Scan for the cell matching the given text and deliver its (x, y) coordinate at center. 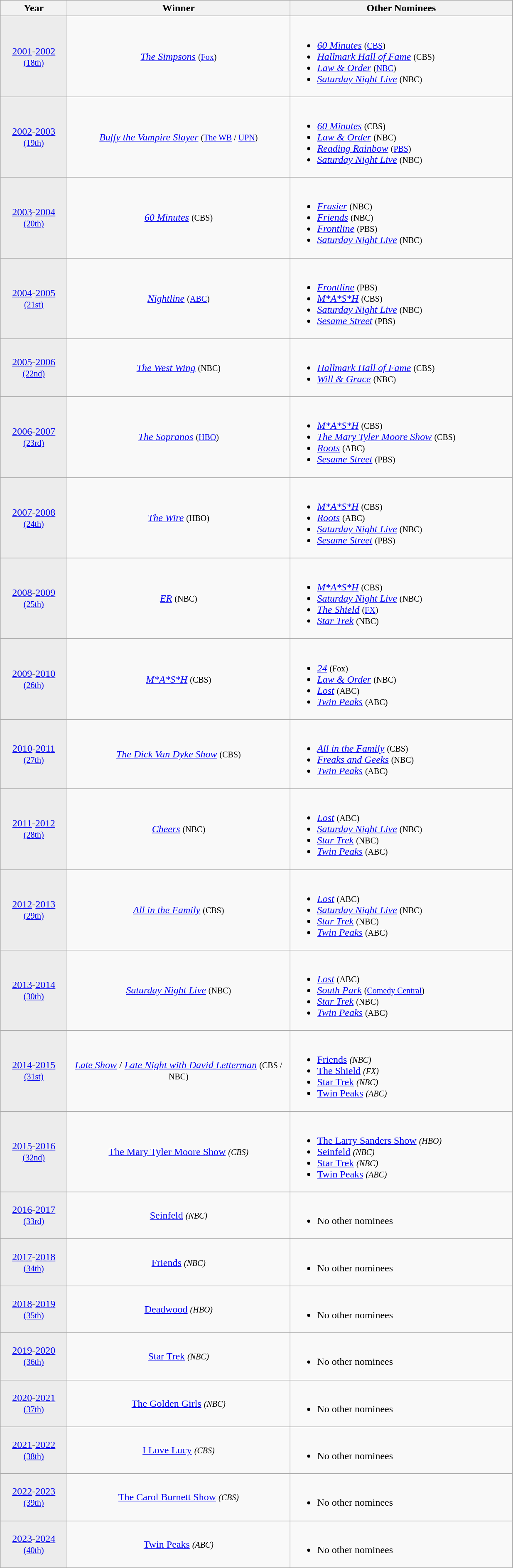
The Mary Tyler Moore Show (CBS) (179, 1152)
Buffy the Vampire Slayer (The WB / UPN) (179, 137)
2001-2002(18th) (34, 57)
2015-2016(32nd) (34, 1152)
Friends (NBC) (179, 1262)
2005-2006(22nd) (34, 368)
2008-2009(25th) (34, 598)
Year (34, 8)
All in the Family (CBS) (179, 909)
Other Nominees (401, 8)
Frasier (NBC)Friends (NBC)Frontline (PBS)Saturday Night Live (NBC) (401, 218)
M*A*S*H (CBS) (179, 679)
I Love Lucy (CBS) (179, 1450)
The Larry Sanders Show (HBO)Seinfeld (NBC)Star Trek (NBC)Twin Peaks (ABC) (401, 1152)
Lost (ABC)South Park (Comedy Central)Star Trek (NBC)Twin Peaks (ABC) (401, 990)
60 Minutes (CBS)Hallmark Hall of Fame (CBS)Law & Order (NBC)Saturday Night Live (NBC) (401, 57)
M*A*S*H (CBS)Saturday Night Live (NBC)The Shield (FX)Star Trek (NBC) (401, 598)
Late Show / Late Night with David Letterman (CBS / NBC) (179, 1071)
2014-2015(31st) (34, 1071)
2009-2010(26th) (34, 679)
Saturday Night Live (NBC) (179, 990)
2019-2020(36th) (34, 1356)
2016-2017(33rd) (34, 1216)
2017-2018(34th) (34, 1262)
The Golden Girls (NBC) (179, 1403)
M*A*S*H (CBS)The Mary Tyler Moore Show (CBS)Roots (ABC)Sesame Street (PBS) (401, 437)
2020-2021(37th) (34, 1403)
24 (Fox)Law & Order (NBC)Lost (ABC)Twin Peaks (ABC) (401, 679)
2018-2019(35th) (34, 1310)
ER (NBC) (179, 598)
2007-2008(24th) (34, 518)
2002-2003(19th) (34, 137)
2012-2013(29th) (34, 909)
Frontline (PBS)M*A*S*H (CBS)Saturday Night Live (NBC)Sesame Street (PBS) (401, 298)
2013-2014(30th) (34, 990)
Friends (NBC)The Shield (FX)Star Trek (NBC)Twin Peaks (ABC) (401, 1071)
The Simpsons (Fox) (179, 57)
2021-2022(38th) (34, 1450)
60 Minutes (CBS) (179, 218)
The Sopranos (HBO) (179, 437)
Star Trek (NBC) (179, 1356)
2003-2004(20th) (34, 218)
2023-2024(40th) (34, 1544)
Twin Peaks (ABC) (179, 1544)
The Wire (HBO) (179, 518)
The Dick Van Dyke Show (CBS) (179, 754)
2006-2007(23rd) (34, 437)
Hallmark Hall of Fame (CBS)Will & Grace (NBC) (401, 368)
Deadwood (HBO) (179, 1310)
The West Wing (NBC) (179, 368)
All in the Family (CBS)Freaks and Geeks (NBC)Twin Peaks (ABC) (401, 754)
Cheers (NBC) (179, 829)
Nightline (ABC) (179, 298)
M*A*S*H (CBS)Roots (ABC)Saturday Night Live (NBC)Sesame Street (PBS) (401, 518)
Winner (179, 8)
2004-2005(21st) (34, 298)
2022-2023(39th) (34, 1497)
2011-2012(28th) (34, 829)
2010-2011(27th) (34, 754)
Seinfeld (NBC) (179, 1216)
The Carol Burnett Show (CBS) (179, 1497)
60 Minutes (CBS)Law & Order (NBC)Reading Rainbow (PBS)Saturday Night Live (NBC) (401, 137)
